Detect which cell encompasses the target text, then output its (X, Y) center coordinate. 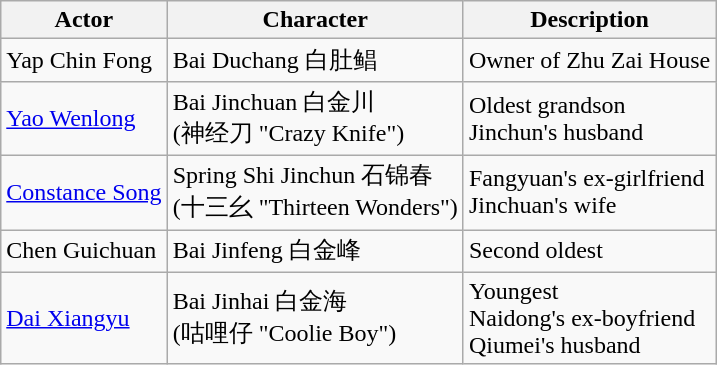
Character (315, 20)
Second oldest (589, 252)
Bai Jinfeng 白金峰 (315, 252)
Dai Xiangyu (84, 318)
Owner of Zhu Zai House (589, 60)
Yap Chin Fong (84, 60)
Yao Wenlong (84, 118)
Constance Song (84, 192)
Actor (84, 20)
Description (589, 20)
Spring Shi Jinchun 石锦春(十三幺 "Thirteen Wonders") (315, 192)
Bai Jinchuan 白金川(神经刀 "Crazy Knife") (315, 118)
Bai Duchang 白肚鲳 (315, 60)
Fangyuan's ex-girlfriendJinchuan's wife (589, 192)
Oldest grandsonJinchun's husband (589, 118)
Bai Jinhai 白金海(咕哩仔 "Coolie Boy") (315, 318)
YoungestNaidong's ex-boyfriendQiumei's husband (589, 318)
Chen Guichuan (84, 252)
